Return (x, y) of the center of cell containing provided text 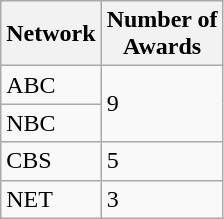
3 (162, 199)
NET (51, 199)
CBS (51, 161)
Number ofAwards (162, 34)
5 (162, 161)
Network (51, 34)
NBC (51, 123)
9 (162, 104)
ABC (51, 85)
